Output the [x, y] coordinate of the center of the cell containing the given text.  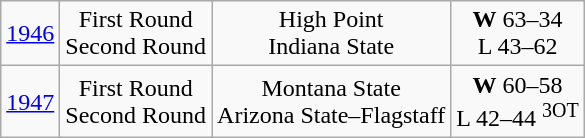
1946 [30, 34]
1947 [30, 102]
Montana StateArizona State–Flagstaff [332, 102]
W 63–34L 43–62 [518, 34]
High PointIndiana State [332, 34]
W 60–58L 42–44 3OT [518, 102]
